Capture the cell that displays the provided text and extract its (x, y) central coordinate. 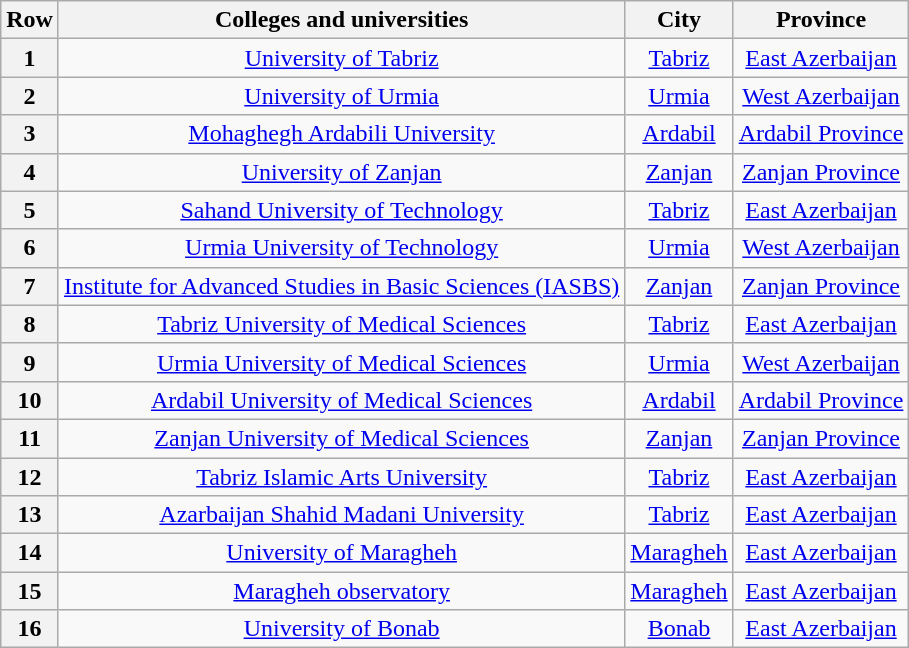
Sahand University of Technology (341, 210)
5 (30, 210)
7 (30, 286)
Colleges and universities (341, 20)
11 (30, 438)
1 (30, 58)
Mohaghegh Ardabili University (341, 134)
Urmia University of Medical Sciences (341, 362)
Zanjan University of Medical Sciences (341, 438)
13 (30, 515)
12 (30, 477)
Province (821, 20)
Row (30, 20)
City (679, 20)
University of Maragheh (341, 553)
2 (30, 96)
Urmia University of Technology (341, 248)
University of Urmia (341, 96)
14 (30, 553)
University of Zanjan (341, 172)
Maragheh observatory (341, 591)
University of Tabriz (341, 58)
8 (30, 324)
University of Bonab (341, 629)
16 (30, 629)
Azarbaijan Shahid Madani University (341, 515)
Tabriz University of Medical Sciences (341, 324)
Institute for Advanced Studies in Basic Sciences (IASBS) (341, 286)
4 (30, 172)
Tabriz Islamic Arts University (341, 477)
9 (30, 362)
10 (30, 400)
Bonab (679, 629)
Ardabil University of Medical Sciences (341, 400)
3 (30, 134)
15 (30, 591)
6 (30, 248)
